Output the [x, y] coordinate of the center of the cell containing the given text.  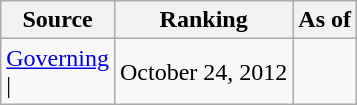
Source [58, 20]
Ranking [203, 20]
Governing| [58, 72]
As of [325, 20]
October 24, 2012 [203, 72]
